Identify which cell holds the provided text, then report its (X, Y) central coordinate. 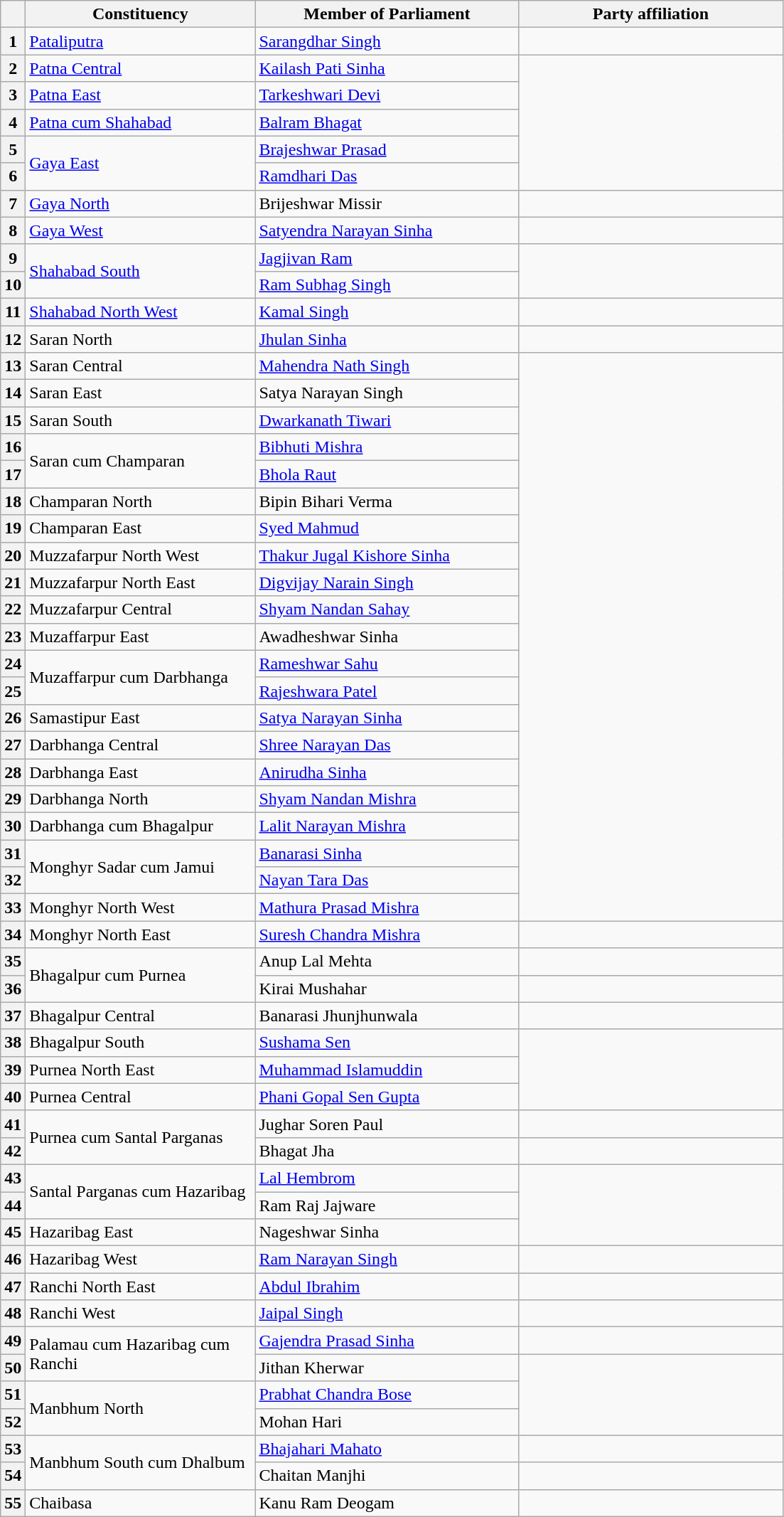
35 (13, 962)
Anirudha Sinha (387, 772)
Shyam Nandan Sahay (387, 610)
8 (13, 230)
Champaran North (141, 501)
Darbhanga North (141, 799)
Muzaffarpur cum Darbhanga (141, 677)
Bipin Bihari Verma (387, 501)
36 (13, 989)
Patna Central (141, 68)
Satya Narayan Sinha (387, 718)
Mohan Hari (387, 1422)
Lal Hembrom (387, 1178)
Jughar Soren Paul (387, 1124)
Suresh Chandra Mishra (387, 935)
40 (13, 1097)
4 (13, 122)
Manbhum North (141, 1408)
Anup Lal Mehta (387, 962)
Darbhanga cum Bhagalpur (141, 826)
Santal Parganas cum Hazaribag (141, 1191)
44 (13, 1205)
Saran East (141, 393)
Syed Mahmud (387, 528)
7 (13, 203)
30 (13, 826)
Purnea Central (141, 1097)
27 (13, 745)
6 (13, 176)
Kamal Singh (387, 312)
13 (13, 366)
Champaran East (141, 528)
Mathura Prasad Mishra (387, 907)
51 (13, 1395)
Saran South (141, 420)
Bhagalpur South (141, 1043)
Rameshwar Sahu (387, 664)
Banarasi Sinha (387, 853)
Constituency (141, 14)
Shahabad South (141, 271)
Nageshwar Sinha (387, 1233)
21 (13, 582)
Ram Subhag Singh (387, 284)
25 (13, 691)
Satya Narayan Singh (387, 393)
Digvijay Narain Singh (387, 582)
3 (13, 95)
Saran Central (141, 366)
38 (13, 1043)
Rajeshwara Patel (387, 691)
46 (13, 1260)
Bhajahari Mahato (387, 1449)
Shahabad North West (141, 312)
Darbhanga East (141, 772)
54 (13, 1476)
Shree Narayan Das (387, 745)
31 (13, 853)
Chaitan Manjhi (387, 1476)
Lalit Narayan Mishra (387, 826)
55 (13, 1503)
Kirai Mushahar (387, 989)
Muzaffarpur East (141, 637)
34 (13, 935)
18 (13, 501)
Samastipur East (141, 718)
29 (13, 799)
14 (13, 393)
Bhagat Jha (387, 1151)
49 (13, 1341)
Prabhat Chandra Bose (387, 1395)
32 (13, 880)
Ramdhari Das (387, 176)
Bhola Raut (387, 474)
9 (13, 257)
17 (13, 474)
45 (13, 1233)
Patna East (141, 95)
Monghyr North West (141, 907)
Banarasi Jhunjhunwala (387, 1016)
24 (13, 664)
19 (13, 528)
22 (13, 610)
43 (13, 1178)
Bhagalpur cum Purnea (141, 975)
Phani Gopal Sen Gupta (387, 1097)
Jagjivan Ram (387, 257)
Gaya North (141, 203)
Muhammad Islamuddin (387, 1070)
Mahendra Nath Singh (387, 366)
Nayan Tara Das (387, 880)
Monghyr Sadar cum Jamui (141, 867)
Awadheshwar Sinha (387, 637)
Monghyr North East (141, 935)
Gajendra Prasad Sinha (387, 1341)
Kanu Ram Deogam (387, 1503)
53 (13, 1449)
Gaya East (141, 163)
Purnea North East (141, 1070)
Palamau cum Hazaribag cum Ranchi (141, 1354)
Ranchi West (141, 1314)
52 (13, 1422)
1 (13, 41)
Brajeshwar Prasad (387, 149)
2 (13, 68)
Brijeshwar Missir (387, 203)
Patna cum Shahabad (141, 122)
47 (13, 1287)
23 (13, 637)
Thakur Jugal Kishore Sinha (387, 555)
Hazaribag East (141, 1233)
50 (13, 1368)
Jithan Kherwar (387, 1368)
Abdul Ibrahim (387, 1287)
Saran cum Champaran (141, 461)
11 (13, 312)
Party affiliation (651, 14)
41 (13, 1124)
15 (13, 420)
Muzzafarpur North West (141, 555)
Chaibasa (141, 1503)
Shyam Nandan Mishra (387, 799)
Balram Bhagat (387, 122)
16 (13, 447)
Muzzafarpur North East (141, 582)
48 (13, 1314)
Ram Raj Jajware (387, 1205)
Hazaribag West (141, 1260)
Tarkeshwari Devi (387, 95)
Saran North (141, 339)
Ranchi North East (141, 1287)
Jaipal Singh (387, 1314)
5 (13, 149)
Sarangdhar Singh (387, 41)
Darbhanga Central (141, 745)
Bibhuti Mishra (387, 447)
Pataliputra (141, 41)
26 (13, 718)
Satyendra Narayan Sinha (387, 230)
Member of Parliament (387, 14)
28 (13, 772)
12 (13, 339)
42 (13, 1151)
Jhulan Sinha (387, 339)
Dwarkanath Tiwari (387, 420)
37 (13, 1016)
Ram Narayan Singh (387, 1260)
Bhagalpur Central (141, 1016)
10 (13, 284)
Purnea cum Santal Parganas (141, 1137)
Gaya West (141, 230)
20 (13, 555)
Sushama Sen (387, 1043)
Manbhum South cum Dhalbum (141, 1462)
Kailash Pati Sinha (387, 68)
33 (13, 907)
39 (13, 1070)
Muzzafarpur Central (141, 610)
